Search for the cell housing the specified text and yield its (X, Y) center coordinate. 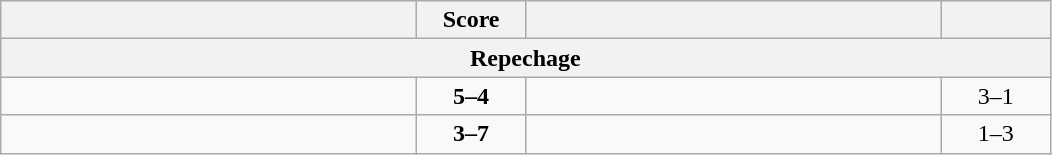
3–7 (472, 134)
5–4 (472, 96)
3–1 (996, 96)
1–3 (996, 134)
Score (472, 20)
Repechage (526, 58)
